Output the (x, y) coordinate of the center of the cell containing the given text.  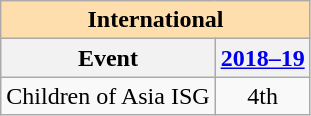
Event (108, 58)
4th (262, 96)
2018–19 (262, 58)
Children of Asia ISG (108, 96)
International (156, 20)
